Determine the [X, Y] coordinate at the center of the cell enclosing the given text.  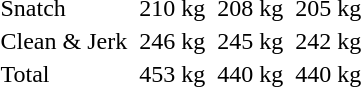
246 kg [172, 41]
245 kg [250, 41]
